Output the (x, y) coordinate of the center of the cell containing the given text.  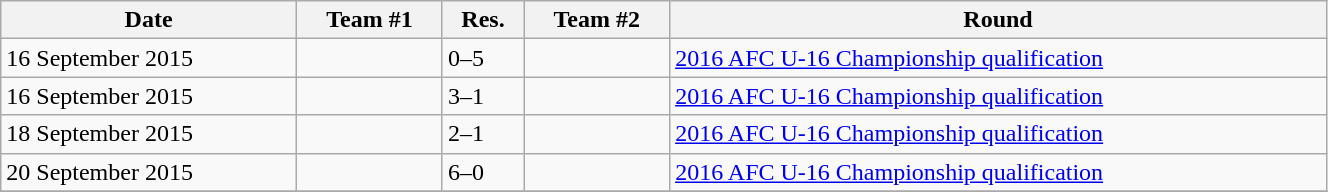
Date (149, 20)
6–0 (482, 172)
0–5 (482, 58)
18 September 2015 (149, 134)
Round (998, 20)
3–1 (482, 96)
20 September 2015 (149, 172)
Res. (482, 20)
Team #1 (369, 20)
Team #2 (597, 20)
2–1 (482, 134)
